Return the (x, y) coordinate for the center point of the cell that contains the specified text.  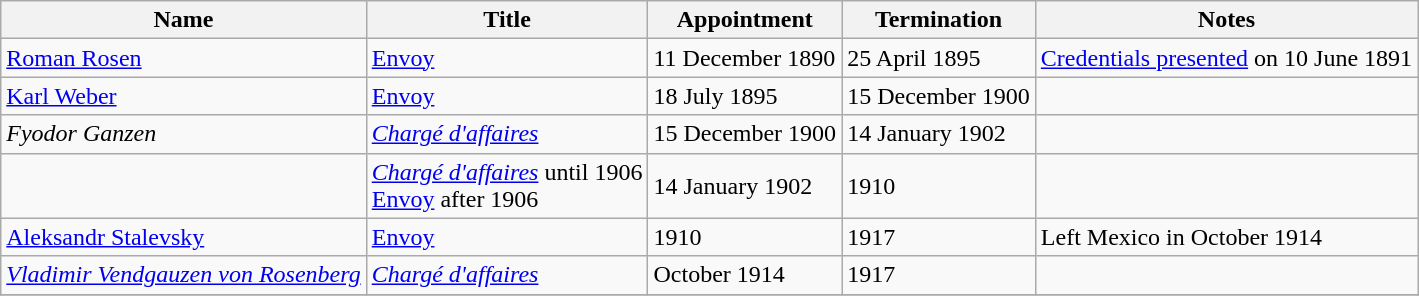
Karl Weber (184, 96)
11 December 1890 (745, 58)
Roman Rosen (184, 58)
25 April 1895 (939, 58)
October 1914 (745, 275)
Chargé d'affaires until 1906Envoy after 1906 (507, 186)
Title (507, 20)
Notes (1226, 20)
Credentials presented on 10 June 1891 (1226, 58)
Fyodor Ganzen (184, 134)
Aleksandr Stalevsky (184, 237)
Left Mexico in October 1914 (1226, 237)
Name (184, 20)
Appointment (745, 20)
Vladimir Vendgauzen von Rosenberg (184, 275)
Termination (939, 20)
18 July 1895 (745, 96)
